Output the (X, Y) coordinate of the center of the cell containing the given text.  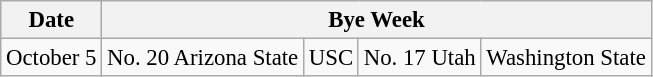
Bye Week (376, 20)
Washington State (566, 58)
Date (52, 20)
USC (330, 58)
No. 20 Arizona State (203, 58)
October 5 (52, 58)
No. 17 Utah (420, 58)
